Scan for the cell matching the given text and deliver its [X, Y] coordinate at center. 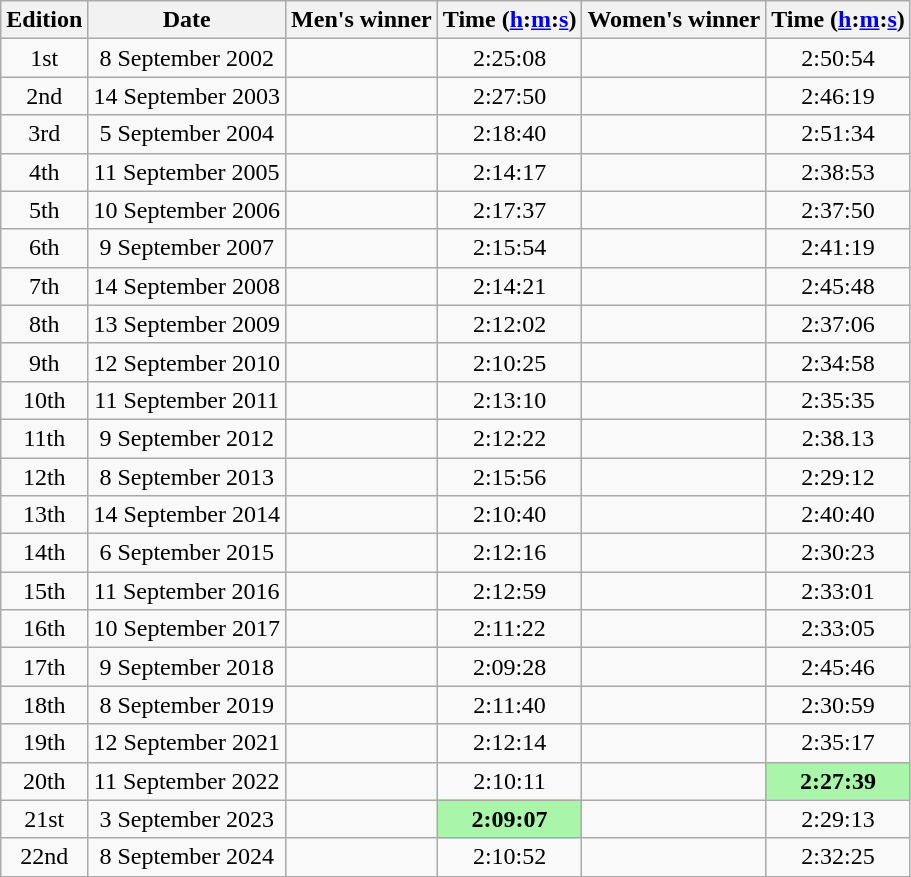
Edition [44, 20]
2:10:25 [510, 362]
2:11:22 [510, 629]
2:12:14 [510, 743]
14 September 2014 [187, 515]
2:15:56 [510, 477]
14 September 2003 [187, 96]
16th [44, 629]
2:35:17 [838, 743]
2:11:40 [510, 705]
17th [44, 667]
5th [44, 210]
2:37:50 [838, 210]
2:12:59 [510, 591]
2:30:23 [838, 553]
1st [44, 58]
21st [44, 819]
2:14:21 [510, 286]
8 September 2024 [187, 857]
6 September 2015 [187, 553]
12 September 2010 [187, 362]
2:10:40 [510, 515]
18th [44, 705]
2:13:10 [510, 400]
2:34:58 [838, 362]
2:29:13 [838, 819]
13 September 2009 [187, 324]
2:27:39 [838, 781]
5 September 2004 [187, 134]
11th [44, 438]
9 September 2018 [187, 667]
2:25:08 [510, 58]
2:12:22 [510, 438]
9 September 2007 [187, 248]
2:46:19 [838, 96]
9 September 2012 [187, 438]
13th [44, 515]
2:29:12 [838, 477]
2:33:05 [838, 629]
2:41:19 [838, 248]
6th [44, 248]
2:15:54 [510, 248]
2:14:17 [510, 172]
3 September 2023 [187, 819]
7th [44, 286]
11 September 2016 [187, 591]
2:45:46 [838, 667]
8 September 2002 [187, 58]
2:10:11 [510, 781]
4th [44, 172]
2:12:16 [510, 553]
2:30:59 [838, 705]
2:33:01 [838, 591]
2:27:50 [510, 96]
10 September 2017 [187, 629]
Date [187, 20]
11 September 2011 [187, 400]
10 September 2006 [187, 210]
Women's winner [674, 20]
22nd [44, 857]
15th [44, 591]
11 September 2005 [187, 172]
2:51:34 [838, 134]
2:09:28 [510, 667]
3rd [44, 134]
2:35:35 [838, 400]
2:38.13 [838, 438]
10th [44, 400]
2:45:48 [838, 286]
9th [44, 362]
14 September 2008 [187, 286]
2:50:54 [838, 58]
2:38:53 [838, 172]
12 September 2021 [187, 743]
Men's winner [362, 20]
2:18:40 [510, 134]
2:32:25 [838, 857]
19th [44, 743]
2nd [44, 96]
11 September 2022 [187, 781]
2:37:06 [838, 324]
2:40:40 [838, 515]
2:09:07 [510, 819]
12th [44, 477]
14th [44, 553]
8 September 2019 [187, 705]
2:10:52 [510, 857]
8th [44, 324]
2:17:37 [510, 210]
8 September 2013 [187, 477]
2:12:02 [510, 324]
20th [44, 781]
